Find where the given text appears and provide that cell's center as [x, y] coordinate. 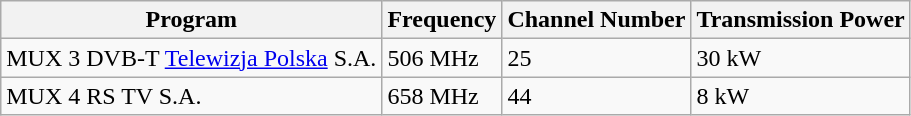
44 [596, 96]
8 kW [800, 96]
Frequency [442, 20]
MUX 4 RS TV S.A. [192, 96]
506 MHz [442, 58]
MUX 3 DVB-T Telewizja Polska S.A. [192, 58]
30 kW [800, 58]
25 [596, 58]
Transmission Power [800, 20]
658 MHz [442, 96]
Channel Number [596, 20]
Program [192, 20]
